Provide the [X, Y] coordinate of the cell's center where the given text is located.  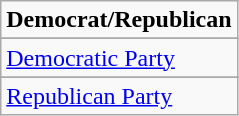
Democratic Party [119, 58]
Republican Party [119, 96]
Democrat/Republican [119, 20]
